Locate the cell with the specified text and output its (x, y) center coordinate. 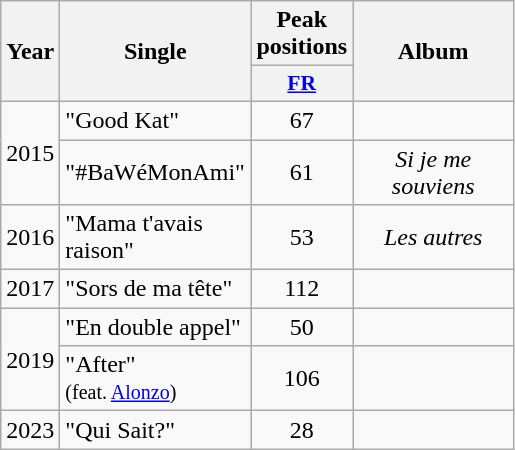
Year (30, 52)
Single (156, 52)
Album (434, 52)
2023 (30, 430)
61 (302, 172)
"After"(feat. Alonzo) (156, 378)
"En double appel" (156, 327)
2015 (30, 152)
2016 (30, 238)
FR (302, 84)
"#BaWéMonAmi" (156, 172)
Peak positions (302, 34)
28 (302, 430)
50 (302, 327)
2019 (30, 360)
Si je me souviens (434, 172)
"Sors de ma tête" (156, 289)
"Mama t'avais raison" (156, 238)
"Qui Sait?" (156, 430)
67 (302, 120)
106 (302, 378)
2017 (30, 289)
"Good Kat" (156, 120)
Les autres (434, 238)
112 (302, 289)
53 (302, 238)
